Find where the given text appears and provide that cell's center as [X, Y] coordinate. 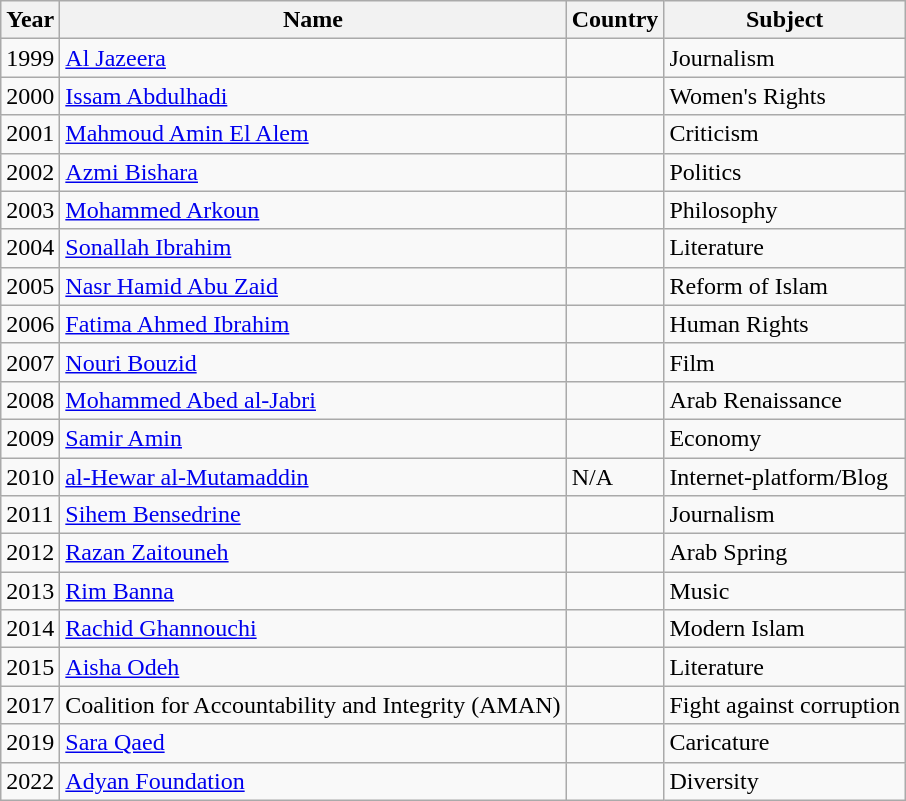
Azmi Bishara [313, 172]
Sihem Bensedrine [313, 515]
Arab Renaissance [785, 400]
Mahmoud Amin El Alem [313, 134]
Year [30, 20]
Sonallah Ibrahim [313, 248]
1999 [30, 58]
Reform of Islam [785, 286]
Philosophy [785, 210]
al-Hewar al-Mutamaddin [313, 477]
Modern Islam [785, 629]
Rachid Ghannouchi [313, 629]
2000 [30, 96]
2005 [30, 286]
2001 [30, 134]
Coalition for Accountability and Integrity (AMAN) [313, 705]
2012 [30, 553]
2019 [30, 743]
Razan Zaitouneh [313, 553]
N/A [615, 477]
Criticism [785, 134]
2002 [30, 172]
Fight against corruption [785, 705]
Al Jazeera [313, 58]
Adyan Foundation [313, 781]
Internet-platform/Blog [785, 477]
Rim Banna [313, 591]
Diversity [785, 781]
Subject [785, 20]
2009 [30, 438]
Politics [785, 172]
2003 [30, 210]
2007 [30, 362]
Aisha Odeh [313, 667]
Mohammed Arkoun [313, 210]
Sara Qaed [313, 743]
Film [785, 362]
Economy [785, 438]
2004 [30, 248]
Human Rights [785, 324]
2014 [30, 629]
2011 [30, 515]
Samir Amin [313, 438]
Caricature [785, 743]
Music [785, 591]
Mohammed Abed al-Jabri [313, 400]
Nasr Hamid Abu Zaid [313, 286]
Issam Abdulhadi [313, 96]
2006 [30, 324]
Arab Spring [785, 553]
2022 [30, 781]
2017 [30, 705]
Country [615, 20]
2015 [30, 667]
2013 [30, 591]
2010 [30, 477]
Women's Rights [785, 96]
Fatima Ahmed Ibrahim [313, 324]
Name [313, 20]
2008 [30, 400]
Nouri Bouzid [313, 362]
